For the text-containing cell, return its midpoint in [X, Y] coordinate format. 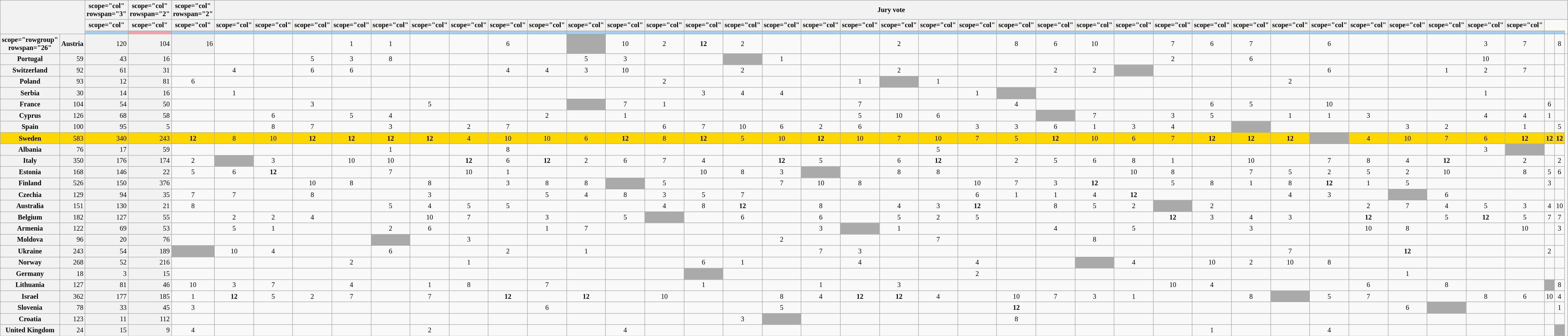
Croatia [30, 319]
350 [73, 161]
20 [107, 240]
Czechia [30, 195]
362 [73, 296]
Lithuania [30, 285]
Sweden [30, 138]
61 [107, 70]
129 [73, 195]
11 [107, 319]
Slovenia [30, 307]
Poland [30, 82]
176 [107, 161]
68 [107, 115]
189 [150, 251]
Switzerland [30, 70]
30 [73, 93]
Israel [30, 296]
14 [107, 93]
146 [107, 172]
Italy [30, 161]
33 [107, 307]
24 [73, 330]
55 [150, 217]
21 [150, 206]
31 [150, 70]
94 [107, 195]
43 [107, 59]
France [30, 104]
46 [150, 285]
Austria [73, 44]
376 [150, 183]
Spain [30, 127]
95 [107, 127]
Norway [30, 262]
78 [73, 307]
174 [150, 161]
Belgium [30, 217]
scope="col" rowspan="3" [107, 10]
Cyprus [30, 115]
18 [73, 274]
123 [73, 319]
126 [73, 115]
45 [150, 307]
130 [107, 206]
92 [73, 70]
583 [73, 138]
Ukraine [30, 251]
35 [150, 195]
9 [150, 330]
120 [107, 44]
150 [107, 183]
scope="rowgroup" rowspan="26" [30, 44]
216 [150, 262]
96 [73, 240]
52 [107, 262]
93 [73, 82]
151 [73, 206]
69 [107, 229]
Jury vote [891, 10]
168 [73, 172]
340 [107, 138]
Portugal [30, 59]
526 [73, 183]
Finland [30, 183]
Moldova [30, 240]
112 [150, 319]
22 [150, 172]
122 [73, 229]
177 [107, 296]
58 [150, 115]
Estonia [30, 172]
17 [107, 149]
Serbia [30, 93]
Armenia [30, 229]
Germany [30, 274]
Albania [30, 149]
185 [150, 296]
268 [73, 262]
182 [73, 217]
50 [150, 104]
United Kingdom [30, 330]
100 [73, 127]
53 [150, 229]
Australia [30, 206]
